Search for the cell housing the specified text and yield its [X, Y] center coordinate. 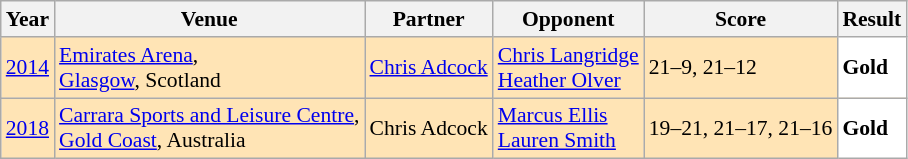
Chris Langridge Heather Olver [568, 68]
Year [28, 19]
Result [872, 19]
19–21, 21–17, 21–16 [741, 128]
2014 [28, 68]
Venue [209, 19]
Emirates Arena,Glasgow, Scotland [209, 68]
Opponent [568, 19]
Score [741, 19]
2018 [28, 128]
Marcus Ellis Lauren Smith [568, 128]
Carrara Sports and Leisure Centre,Gold Coast, Australia [209, 128]
21–9, 21–12 [741, 68]
Partner [428, 19]
